Return [X, Y] of the center of cell containing provided text 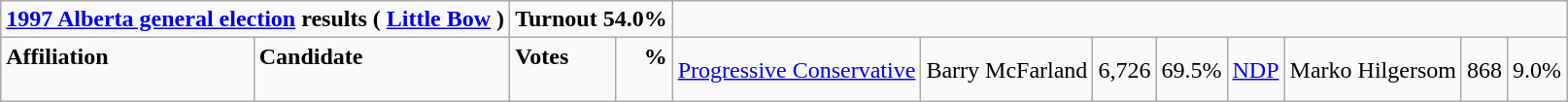
Progressive Conservative [797, 70]
Turnout 54.0% [592, 19]
6,726 [1125, 70]
Affiliation [127, 70]
% [644, 70]
Marko Hilgersom [1373, 70]
9.0% [1537, 70]
868 [1484, 70]
1997 Alberta general election results ( Little Bow ) [256, 19]
Candidate [381, 70]
NDP [1255, 70]
69.5% [1191, 70]
Barry McFarland [1006, 70]
Votes [563, 70]
